Capture the cell that displays the provided text and extract its [X, Y] central coordinate. 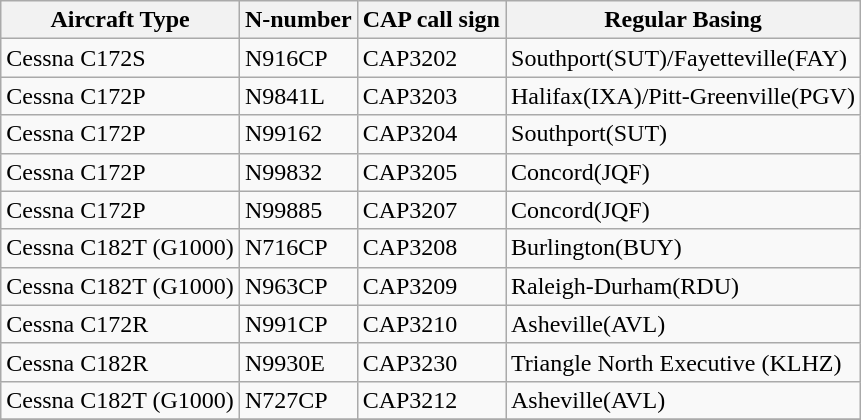
CAP3204 [431, 134]
Southport(SUT) [684, 134]
CAP3212 [431, 400]
N9841L [298, 96]
Regular Basing [684, 20]
Cessna C172R [120, 324]
CAP3210 [431, 324]
Cessna C172S [120, 58]
N716CP [298, 248]
CAP call sign [431, 20]
N9930E [298, 362]
CAP3230 [431, 362]
N99162 [298, 134]
N727CP [298, 400]
N99832 [298, 172]
Southport(SUT)/Fayetteville(FAY) [684, 58]
CAP3209 [431, 286]
Raleigh-Durham(RDU) [684, 286]
CAP3205 [431, 172]
CAP3202 [431, 58]
N916CP [298, 58]
N963CP [298, 286]
N-number [298, 20]
Triangle North Executive (KLHZ) [684, 362]
Burlington(BUY) [684, 248]
Aircraft Type [120, 20]
CAP3207 [431, 210]
CAP3208 [431, 248]
Cessna C182R [120, 362]
N991CP [298, 324]
CAP3203 [431, 96]
N99885 [298, 210]
Halifax(IXA)/Pitt-Greenville(PGV) [684, 96]
